From the cell containing the given text, extract its center point as [x, y] coordinate. 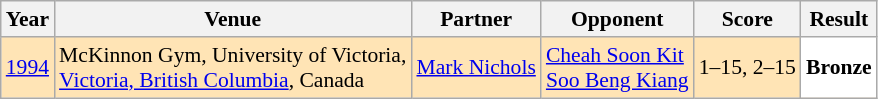
1–15, 2–15 [748, 68]
Year [28, 19]
Venue [232, 19]
1994 [28, 68]
McKinnon Gym, University of Victoria,Victoria, British Columbia, Canada [232, 68]
Bronze [839, 68]
Cheah Soon Kit Soo Beng Kiang [618, 68]
Mark Nichols [476, 68]
Score [748, 19]
Opponent [618, 19]
Partner [476, 19]
Result [839, 19]
